Provide the (X, Y) coordinate of the cell's center where the given text is located.  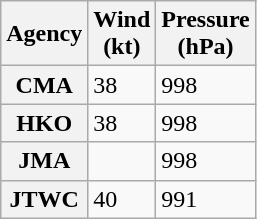
CMA (44, 85)
991 (206, 199)
HKO (44, 123)
Wind(kt) (122, 34)
JMA (44, 161)
Pressure(hPa) (206, 34)
40 (122, 199)
Agency (44, 34)
JTWC (44, 199)
